Determine the (x, y) coordinate at the center of the cell enclosing the given text.  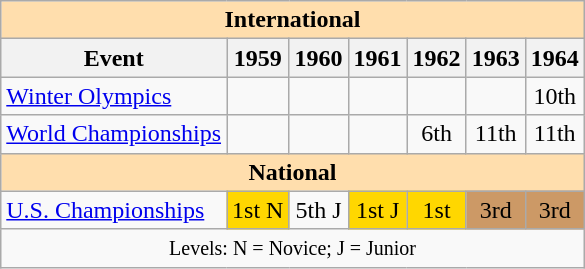
Event (114, 58)
International (293, 20)
1961 (378, 58)
6th (436, 134)
National (293, 172)
10th (554, 96)
1st N (258, 210)
Winter Olympics (114, 96)
1st J (378, 210)
U.S. Championships (114, 210)
1960 (318, 58)
5th J (318, 210)
1962 (436, 58)
World Championships (114, 134)
1963 (496, 58)
1964 (554, 58)
1st (436, 210)
Levels: N = Novice; J = Junior (293, 248)
1959 (258, 58)
